Return (X, Y) of the center of cell containing provided text 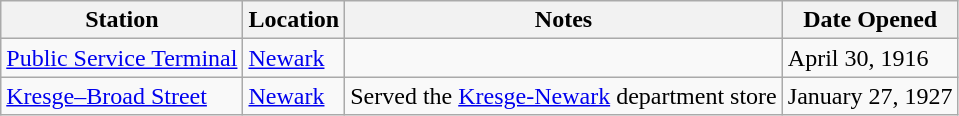
January 27, 1927 (870, 96)
Notes (564, 20)
Station (122, 20)
Location (294, 20)
Public Service Terminal (122, 58)
Date Opened (870, 20)
Served the Kresge-Newark department store (564, 96)
Kresge–Broad Street (122, 96)
April 30, 1916 (870, 58)
